Provide the (X, Y) coordinate of the cell's center where the given text is located.  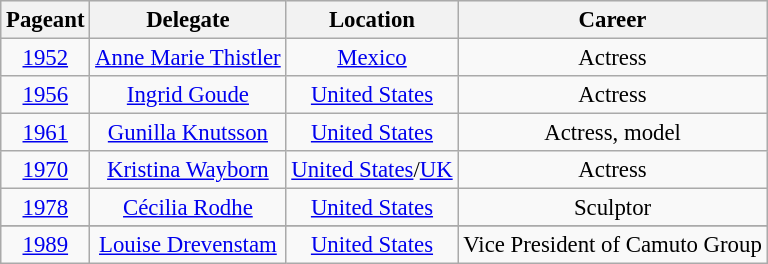
1989 (46, 245)
Gunilla Knutsson (188, 133)
Pageant (46, 20)
United States/UK (372, 170)
Cécilia Rodhe (188, 208)
1952 (46, 58)
Delegate (188, 20)
Mexico (372, 58)
Anne Marie Thistler (188, 58)
1956 (46, 95)
Actress, model (612, 133)
Career (612, 20)
Kristina Wayborn (188, 170)
Vice President of Camuto Group (612, 245)
Ingrid Goude (188, 95)
Sculptor (612, 208)
1970 (46, 170)
Location (372, 20)
Louise Drevenstam (188, 245)
1978 (46, 208)
1961 (46, 133)
